Determine the (x, y) coordinate at the center of the cell enclosing the given text.  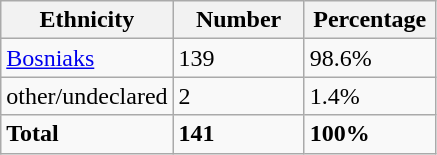
2 (238, 96)
Total (87, 134)
Percentage (370, 20)
141 (238, 134)
139 (238, 58)
Ethnicity (87, 20)
100% (370, 134)
Number (238, 20)
Bosniaks (87, 58)
1.4% (370, 96)
other/undeclared (87, 96)
98.6% (370, 58)
